Detect which cell encompasses the target text, then output its (x, y) center coordinate. 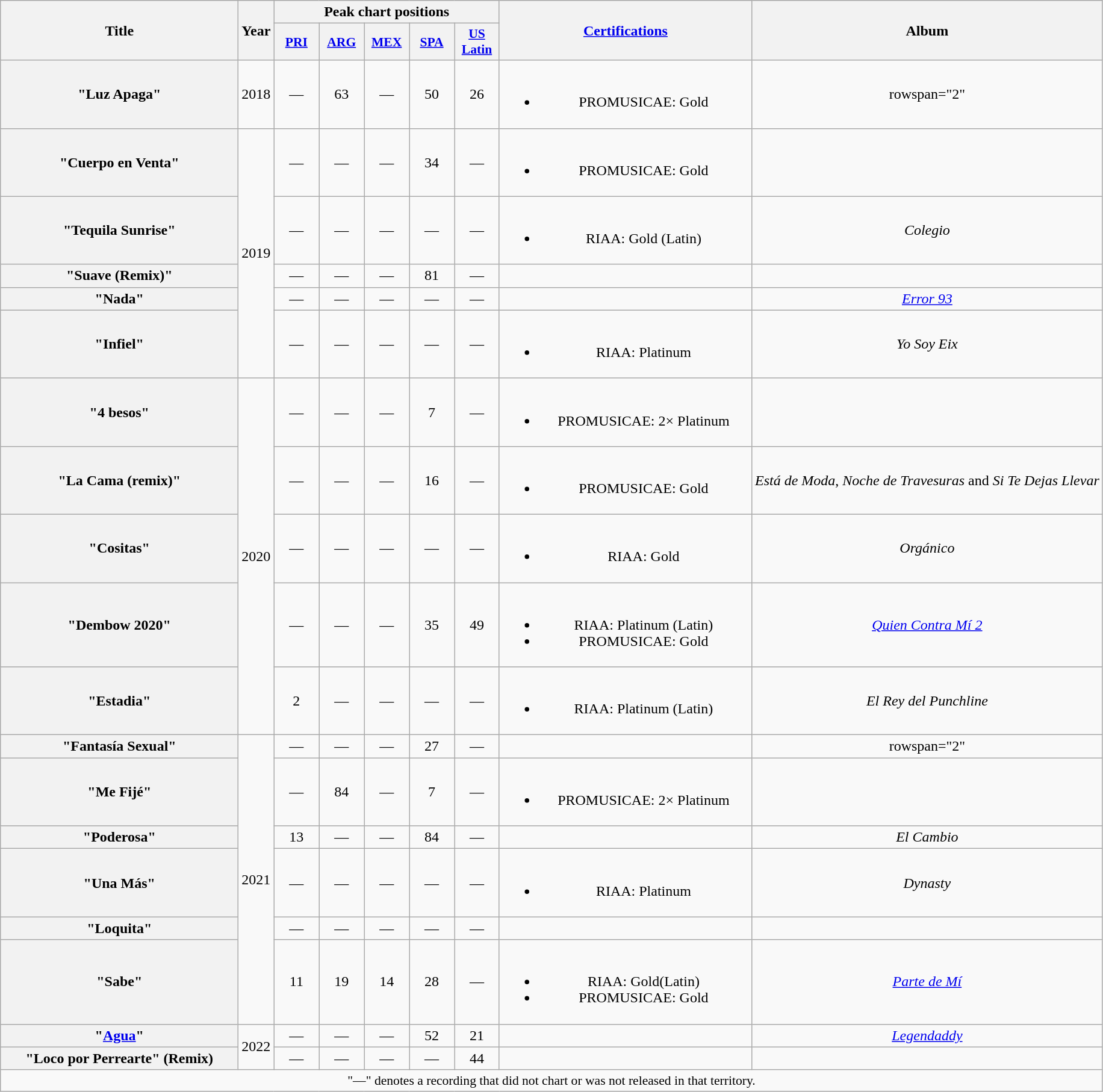
2022 (256, 1047)
Colegio (927, 230)
"Cositas" (119, 548)
34 (432, 163)
11 (296, 982)
Orgánico (927, 548)
RIAA: Gold (625, 548)
19 (342, 982)
RIAA: Gold (Latin) (625, 230)
"Cuerpo en Venta" (119, 163)
El Rey del Punchline (927, 701)
"Poderosa" (119, 837)
MEX (387, 42)
27 (432, 746)
Peak chart positions (387, 12)
USLatin (477, 42)
Está de Moda, Noche de Travesuras and Si Te Dejas Llevar (927, 480)
"Luz Apaga" (119, 94)
Certifications (625, 30)
"Infiel" (119, 344)
52 (432, 1035)
"Suave (Remix)" (119, 276)
Error 93 (927, 299)
2021 (256, 879)
28 (432, 982)
"—" denotes a recording that did not chart or was not released in that territory. (551, 1081)
2018 (256, 94)
"4 besos" (119, 412)
2020 (256, 556)
Year (256, 30)
Title (119, 30)
"La Cama (remix)" (119, 480)
"Dembow 2020" (119, 625)
50 (432, 94)
El Cambio (927, 837)
Album (927, 30)
Parte de Mí (927, 982)
21 (477, 1035)
"Fantasía Sexual" (119, 746)
RIAA: Platinum (Latin)PROMUSICAE: Gold (625, 625)
SPA (432, 42)
RIAA: Platinum (Latin) (625, 701)
Yo Soy Eix (927, 344)
44 (477, 1058)
"Estadia" (119, 701)
Dynasty (927, 883)
"Una Más" (119, 883)
ARG (342, 42)
35 (432, 625)
49 (477, 625)
2019 (256, 253)
"Sabe" (119, 982)
PRI (296, 42)
RIAA: Gold(Latin)PROMUSICAE: Gold (625, 982)
"Nada" (119, 299)
"Agua" (119, 1035)
13 (296, 837)
Legendaddy (927, 1035)
16 (432, 480)
81 (432, 276)
26 (477, 94)
"Loquita" (119, 928)
Quien Contra Mí 2 (927, 625)
"Loco por Perrearte" (Remix) (119, 1058)
"Tequila Sunrise" (119, 230)
14 (387, 982)
2 (296, 701)
63 (342, 94)
"Me Fijé" (119, 792)
